Determine the [x, y] coordinate at the center of the cell enclosing the given text.  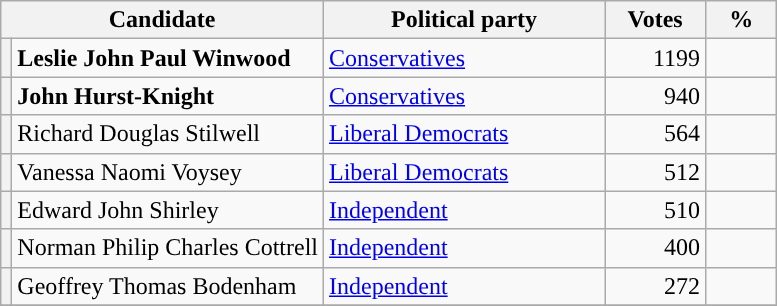
John Hurst-Knight [168, 96]
510 [656, 210]
272 [656, 286]
400 [656, 248]
Votes [656, 20]
Norman Philip Charles Cottrell [168, 248]
512 [656, 172]
1199 [656, 58]
Richard Douglas Stilwell [168, 134]
940 [656, 96]
Geoffrey Thomas Bodenham [168, 286]
Vanessa Naomi Voysey [168, 172]
Leslie John Paul Winwood [168, 58]
Edward John Shirley [168, 210]
Political party [464, 20]
% [742, 20]
564 [656, 134]
Candidate [162, 20]
